Find where the given text appears and provide that cell's center as (x, y) coordinate. 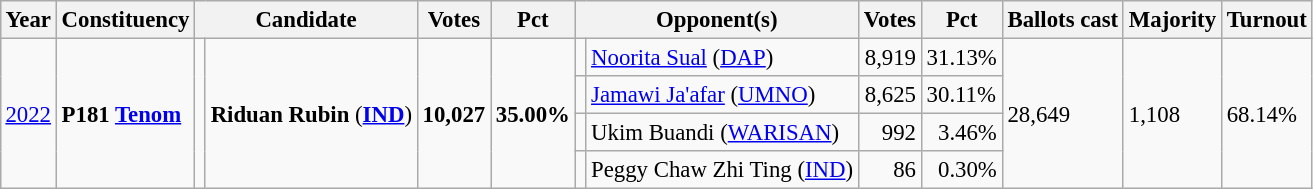
Ballots cast (1062, 20)
Riduan Rubin (IND) (311, 113)
68.14% (1266, 113)
Noorita Sual (DAP) (722, 57)
Majority (1172, 20)
0.30% (962, 170)
Opponent(s) (716, 20)
Ukim Buandi (WARISAN) (722, 133)
Candidate (306, 20)
1,108 (1172, 113)
Peggy Chaw Zhi Ting (IND) (722, 170)
P181 Tenom (125, 113)
30.11% (962, 95)
992 (890, 133)
Constituency (125, 20)
Jamawi Ja'afar (UMNO) (722, 95)
8,919 (890, 57)
Turnout (1266, 20)
8,625 (890, 95)
31.13% (962, 57)
28,649 (1062, 113)
86 (890, 170)
Year (28, 20)
3.46% (962, 133)
10,027 (454, 113)
2022 (28, 113)
35.00% (534, 113)
